Extract the [x, y] coordinate from the center of the cell holding the provided text.  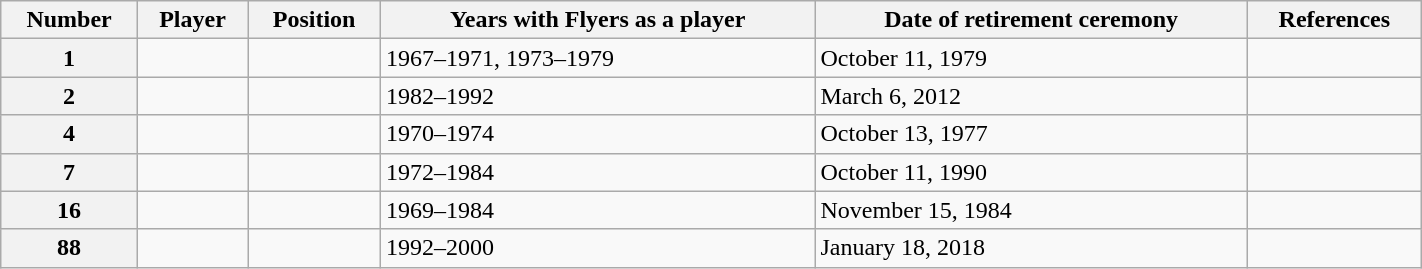
7 [70, 172]
88 [70, 248]
October 11, 1990 [1031, 172]
1969–1984 [598, 210]
Position [314, 20]
October 11, 1979 [1031, 58]
Years with Flyers as a player [598, 20]
1970–1974 [598, 134]
1982–1992 [598, 96]
4 [70, 134]
1967–1971, 1973–1979 [598, 58]
October 13, 1977 [1031, 134]
Player [192, 20]
References [1334, 20]
January 18, 2018 [1031, 248]
1 [70, 58]
Date of retirement ceremony [1031, 20]
1972–1984 [598, 172]
Number [70, 20]
November 15, 1984 [1031, 210]
March 6, 2012 [1031, 96]
16 [70, 210]
2 [70, 96]
1992–2000 [598, 248]
